Extract the [x, y] coordinate from the center of the cell holding the provided text.  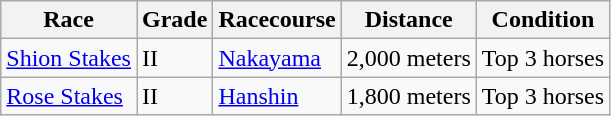
Shion Stakes [69, 58]
2,000 meters [408, 58]
Hanshin [277, 96]
1,800 meters [408, 96]
Race [69, 20]
Racecourse [277, 20]
Condition [542, 20]
Rose Stakes [69, 96]
Nakayama [277, 58]
Grade [174, 20]
Distance [408, 20]
